Detect which cell encompasses the target text, then output its (X, Y) center coordinate. 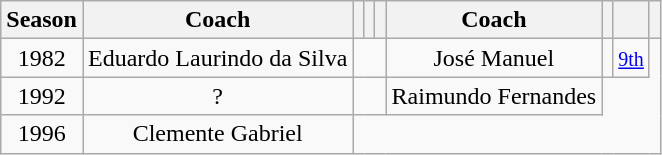
Clemente Gabriel (217, 134)
1996 (42, 134)
Season (42, 20)
Raimundo Fernandes (494, 96)
1982 (42, 58)
José Manuel (494, 58)
1992 (42, 96)
Eduardo Laurindo da Silva (217, 58)
? (217, 96)
9th (632, 58)
